Determine the [x, y] coordinate at the center of the cell enclosing the given text.  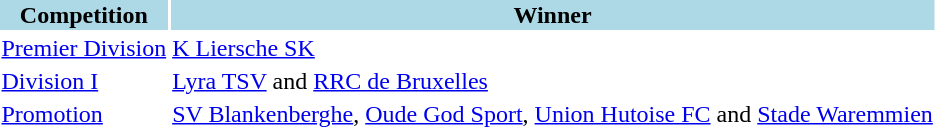
K Liersche SK [553, 48]
Lyra TSV and RRC de Bruxelles [553, 81]
Competition [84, 15]
Premier Division [84, 48]
Division I [84, 81]
Winner [553, 15]
